Find where the given text appears and provide that cell's center as (X, Y) coordinate. 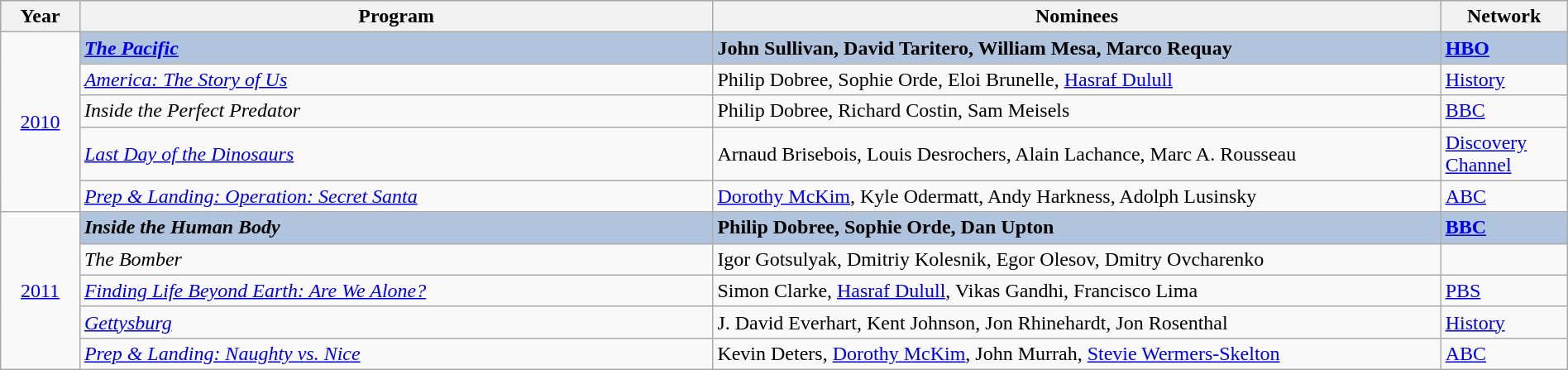
The Bomber (395, 259)
Igor Gotsulyak, Dmitriy Kolesnik, Egor Olesov, Dmitry Ovcharenko (1077, 259)
J. David Everhart, Kent Johnson, Jon Rhinehardt, Jon Rosenthal (1077, 322)
The Pacific (395, 48)
Inside the Perfect Predator (395, 111)
Kevin Deters, Dorothy McKim, John Murrah, Stevie Wermers-Skelton (1077, 353)
HBO (1503, 48)
Inside the Human Body (395, 228)
Last Day of the Dinosaurs (395, 154)
2010 (41, 123)
Philip Dobree, Richard Costin, Sam Meisels (1077, 111)
Discovery Channel (1503, 154)
Prep & Landing: Operation: Secret Santa (395, 196)
PBS (1503, 291)
2011 (41, 291)
Gettysburg (395, 322)
Philip Dobree, Sophie Orde, Dan Upton (1077, 228)
Year (41, 17)
Simon Clarke, Hasraf Dulull, Vikas Gandhi, Francisco Lima (1077, 291)
Program (395, 17)
John Sullivan, David Taritero, William Mesa, Marco Requay (1077, 48)
Finding Life Beyond Earth: Are We Alone? (395, 291)
Arnaud Brisebois, Louis Desrochers, Alain Lachance, Marc A. Rousseau (1077, 154)
Nominees (1077, 17)
Network (1503, 17)
Philip Dobree, Sophie Orde, Eloi Brunelle, Hasraf Dulull (1077, 79)
Prep & Landing: Naughty vs. Nice (395, 353)
Dorothy McKim, Kyle Odermatt, Andy Harkness, Adolph Lusinsky (1077, 196)
America: The Story of Us (395, 79)
